Extract the [X, Y] coordinate from the center of the cell holding the provided text.  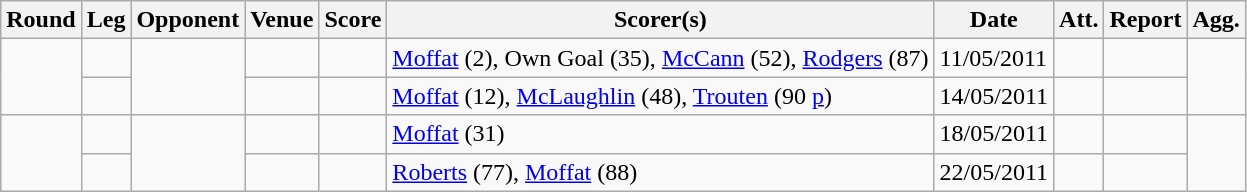
14/05/2011 [994, 96]
22/05/2011 [994, 172]
Moffat (2), Own Goal (35), McCann (52), Rodgers (87) [660, 58]
Scorer(s) [660, 20]
Moffat (12), McLaughlin (48), Trouten (90 p) [660, 96]
Round [41, 20]
Opponent [188, 20]
11/05/2011 [994, 58]
Date [994, 20]
Venue [282, 20]
Agg. [1216, 20]
Leg [106, 20]
Score [353, 20]
Roberts (77), Moffat (88) [660, 172]
Moffat (31) [660, 134]
Report [1146, 20]
Att. [1079, 20]
18/05/2011 [994, 134]
